Provide the [X, Y] coordinate of the cell's center where the given text is located.  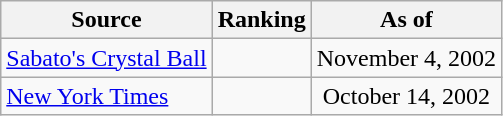
New York Times [106, 96]
Source [106, 20]
As of [406, 20]
Ranking [262, 20]
November 4, 2002 [406, 58]
October 14, 2002 [406, 96]
Sabato's Crystal Ball [106, 58]
